Search for the cell housing the specified text and yield its (X, Y) center coordinate. 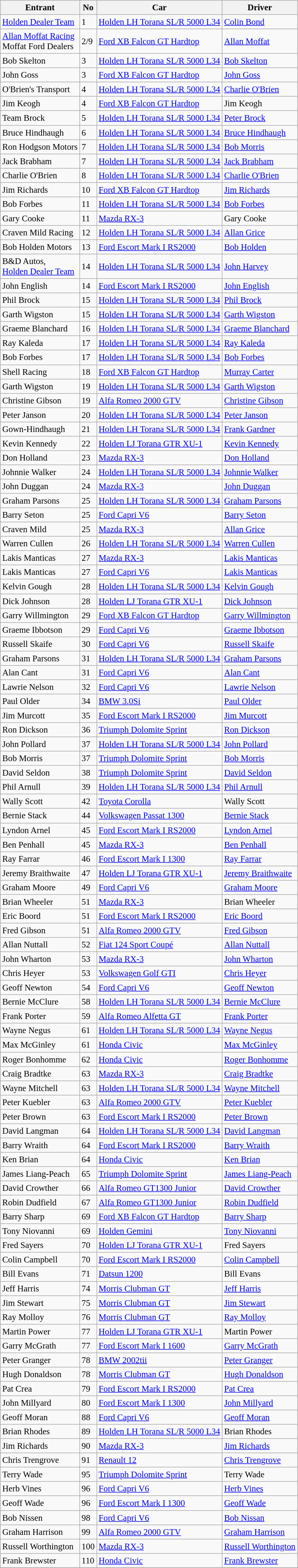
Holden Gemini (159, 1231)
18 (88, 372)
Craven Mild (40, 530)
Datsun 1200 (159, 1274)
Volkswagen Golf GTI (159, 973)
12 (88, 233)
23 (88, 458)
Bob Holden Motors (40, 247)
13 (88, 247)
67 (88, 1203)
88 (88, 1418)
5 (88, 118)
36 (88, 730)
8 (88, 175)
44 (88, 816)
20 (88, 415)
49 (88, 888)
54 (88, 988)
Ron Hodgson Motors (40, 147)
39 (88, 787)
Peter Brock (260, 118)
BMW 2002tii (159, 1360)
John Harvey (260, 267)
Bob Holden (260, 247)
Bob Nissan (260, 1518)
Toyota Corolla (159, 802)
58 (88, 1002)
90 (88, 1446)
Bob Nissen (40, 1518)
66 (88, 1188)
Volkswagen Passat 1300 (159, 816)
35 (88, 715)
Allan Moffat (260, 41)
B&D Autos,Holden Dealer Team (40, 267)
89 (88, 1432)
Ford Escort Mark I 1600 (159, 1346)
46 (88, 859)
Allan Moffat RacingMoffat Ford Dealers (40, 41)
59 (88, 1016)
Colin Bond (260, 22)
71 (88, 1274)
76 (88, 1317)
Frank Gardner (260, 429)
79 (88, 1389)
16 (88, 329)
42 (88, 802)
Murray Carter (260, 372)
Driver (260, 8)
Gown-Hindhaugh (40, 429)
Shell Racing (40, 372)
O'Brien's Transport (40, 90)
32 (88, 687)
98 (88, 1518)
62 (88, 1059)
Car (159, 8)
99 (88, 1532)
BMW 3.0Si (159, 701)
74 (88, 1288)
26 (88, 544)
Craven Mild Racing (40, 233)
Entrant (40, 8)
21 (88, 429)
6 (88, 133)
38 (88, 773)
30 (88, 644)
1 (88, 22)
52 (88, 945)
100 (88, 1546)
80 (88, 1403)
Alfa Romeo Alfetta GT (159, 1016)
Renault 12 (159, 1460)
65 (88, 1174)
47 (88, 873)
95 (88, 1475)
110 (88, 1560)
Team Brock (40, 118)
91 (88, 1460)
Holden Dealer Team (40, 22)
34 (88, 701)
2/9 (88, 41)
Fiat 124 Sport Coupé (159, 945)
75 (88, 1303)
No (88, 8)
10 (88, 190)
22 (88, 443)
